Scan for the cell matching the given text and deliver its [x, y] coordinate at center. 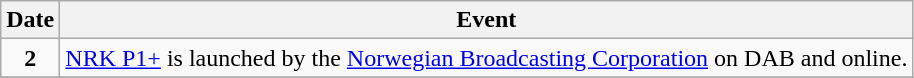
Event [486, 20]
Date [30, 20]
NRK P1+ is launched by the Norwegian Broadcasting Corporation on DAB and online. [486, 58]
2 [30, 58]
